Find where the given text appears and provide that cell's center as [x, y] coordinate. 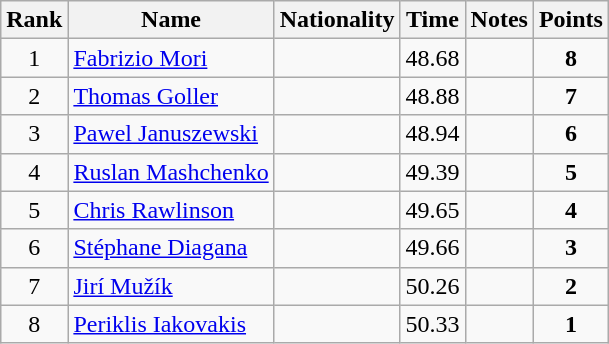
Thomas Goller [171, 96]
Pawel Januszewski [171, 134]
Chris Rawlinson [171, 210]
48.68 [432, 58]
Rank [34, 20]
Points [570, 20]
Periklis Iakovakis [171, 324]
49.66 [432, 248]
Stéphane Diagana [171, 248]
50.33 [432, 324]
48.88 [432, 96]
Name [171, 20]
48.94 [432, 134]
Ruslan Mashchenko [171, 172]
Fabrizio Mori [171, 58]
Jirí Mužík [171, 286]
Notes [499, 20]
49.39 [432, 172]
49.65 [432, 210]
Nationality [337, 20]
50.26 [432, 286]
Time [432, 20]
